Determine the [X, Y] coordinate at the center of the cell enclosing the given text.  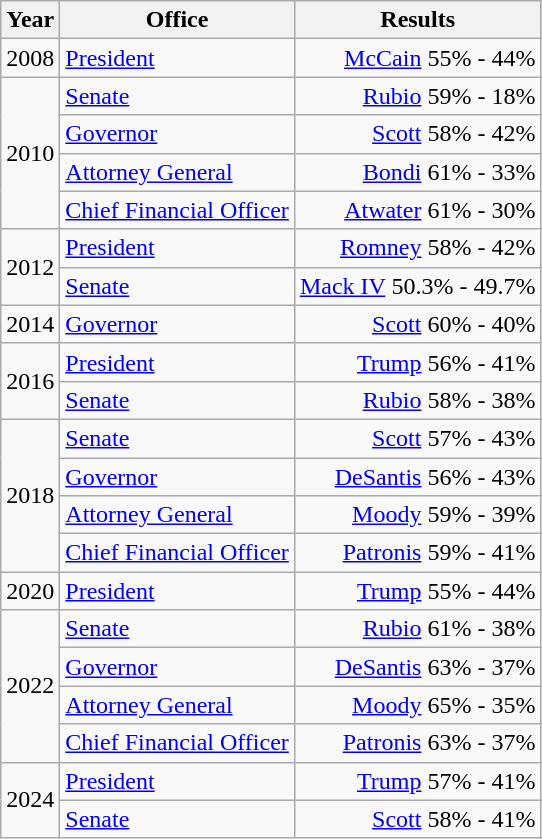
2022 [30, 686]
Patronis 59% - 41% [418, 553]
DeSantis 56% - 43% [418, 477]
Rubio 59% - 18% [418, 96]
Results [418, 20]
Scott 57% - 43% [418, 438]
Trump 57% - 41% [418, 781]
2008 [30, 58]
2020 [30, 591]
Scott 58% - 42% [418, 134]
2016 [30, 381]
Rubio 61% - 38% [418, 629]
Romney 58% - 42% [418, 248]
2010 [30, 153]
Trump 55% - 44% [418, 591]
Rubio 58% - 38% [418, 400]
2012 [30, 267]
Scott 58% - 41% [418, 819]
DeSantis 63% - 37% [418, 667]
Year [30, 20]
Scott 60% - 40% [418, 324]
2024 [30, 800]
Office [178, 20]
Moody 59% - 39% [418, 515]
Trump 56% - 41% [418, 362]
2018 [30, 495]
McCain 55% - 44% [418, 58]
Atwater 61% - 30% [418, 210]
Mack IV 50.3% - 49.7% [418, 286]
Patronis 63% - 37% [418, 743]
Moody 65% - 35% [418, 705]
Bondi 61% - 33% [418, 172]
2014 [30, 324]
